Determine the (x, y) coordinate at the center of the cell enclosing the given text.  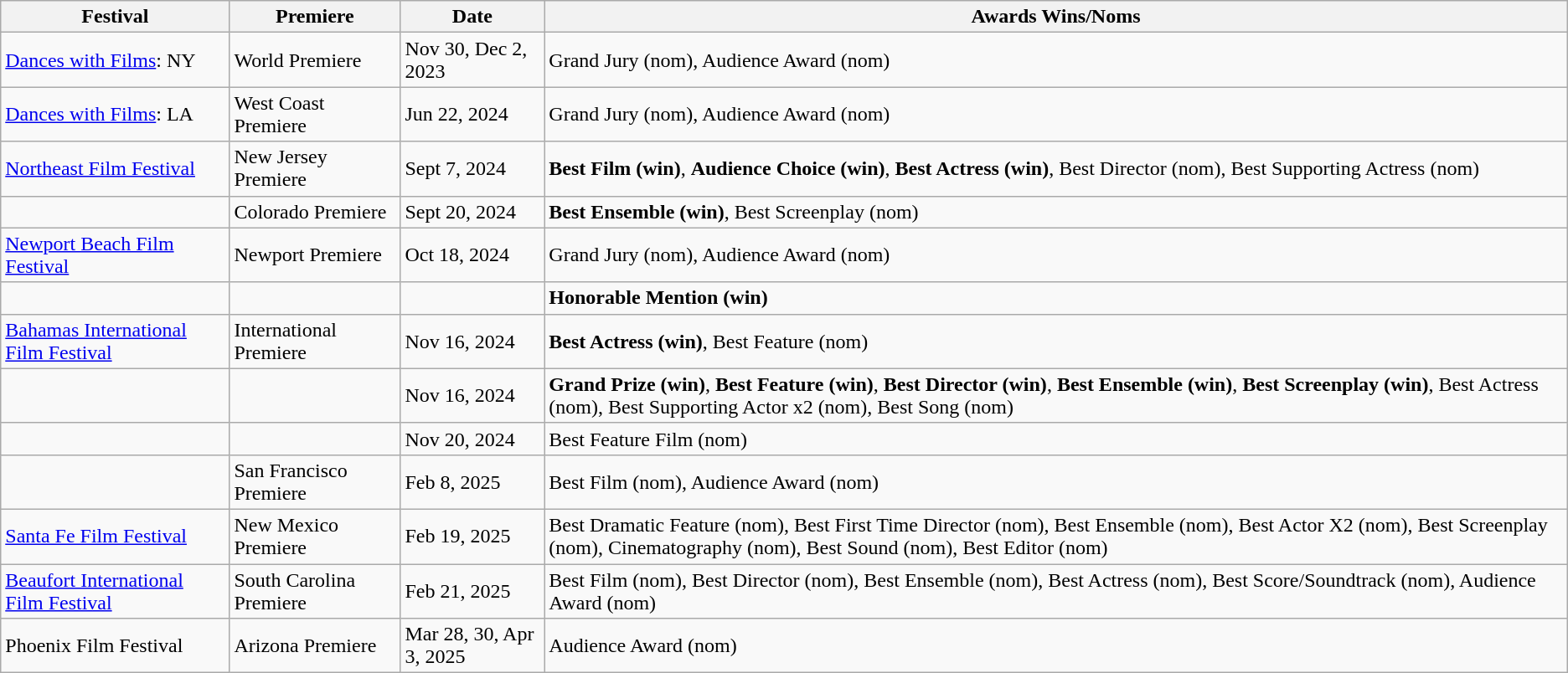
Dances with Films: NY (116, 60)
Awards Wins/Noms (1055, 17)
Nov 20, 2024 (472, 439)
New Jersey Premiere (315, 169)
Oct 18, 2024 (472, 254)
International Premiere (315, 342)
World Premiere (315, 60)
Best Film (nom), Audience Award (nom) (1055, 482)
Best Actress (win), Best Feature (nom) (1055, 342)
Nov 30, Dec 2, 2023 (472, 60)
Colorado Premiere (315, 212)
Feb 21, 2025 (472, 591)
Feb 8, 2025 (472, 482)
Audience Award (nom) (1055, 646)
New Mexico Premiere (315, 536)
Premiere (315, 17)
San Francisco Premiere (315, 482)
West Coast Premiere (315, 114)
Northeast Film Festival (116, 169)
Feb 19, 2025 (472, 536)
Best Ensemble (win), Best Screenplay (nom) (1055, 212)
Best Feature Film (nom) (1055, 439)
Sept 20, 2024 (472, 212)
Mar 28, 30, Apr 3, 2025 (472, 646)
Honorable Mention (win) (1055, 298)
South Carolina Premiere (315, 591)
Dances with Films: LA (116, 114)
Phoenix Film Festival (116, 646)
Beaufort International Film Festival (116, 591)
Newport Beach Film Festival (116, 254)
Jun 22, 2024 (472, 114)
Bahamas International Film Festival (116, 342)
Santa Fe Film Festival (116, 536)
Best Film (nom), Best Director (nom), Best Ensemble (nom), Best Actress (nom), Best Score/Soundtrack (nom), Audience Award (nom) (1055, 591)
Newport Premiere (315, 254)
Best Film (win), Audience Choice (win), Best Actress (win), Best Director (nom), Best Supporting Actress (nom) (1055, 169)
Date (472, 17)
Arizona Premiere (315, 646)
Festival (116, 17)
Sept 7, 2024 (472, 169)
